Return the (x, y) coordinate for the center point of the cell that contains the specified text.  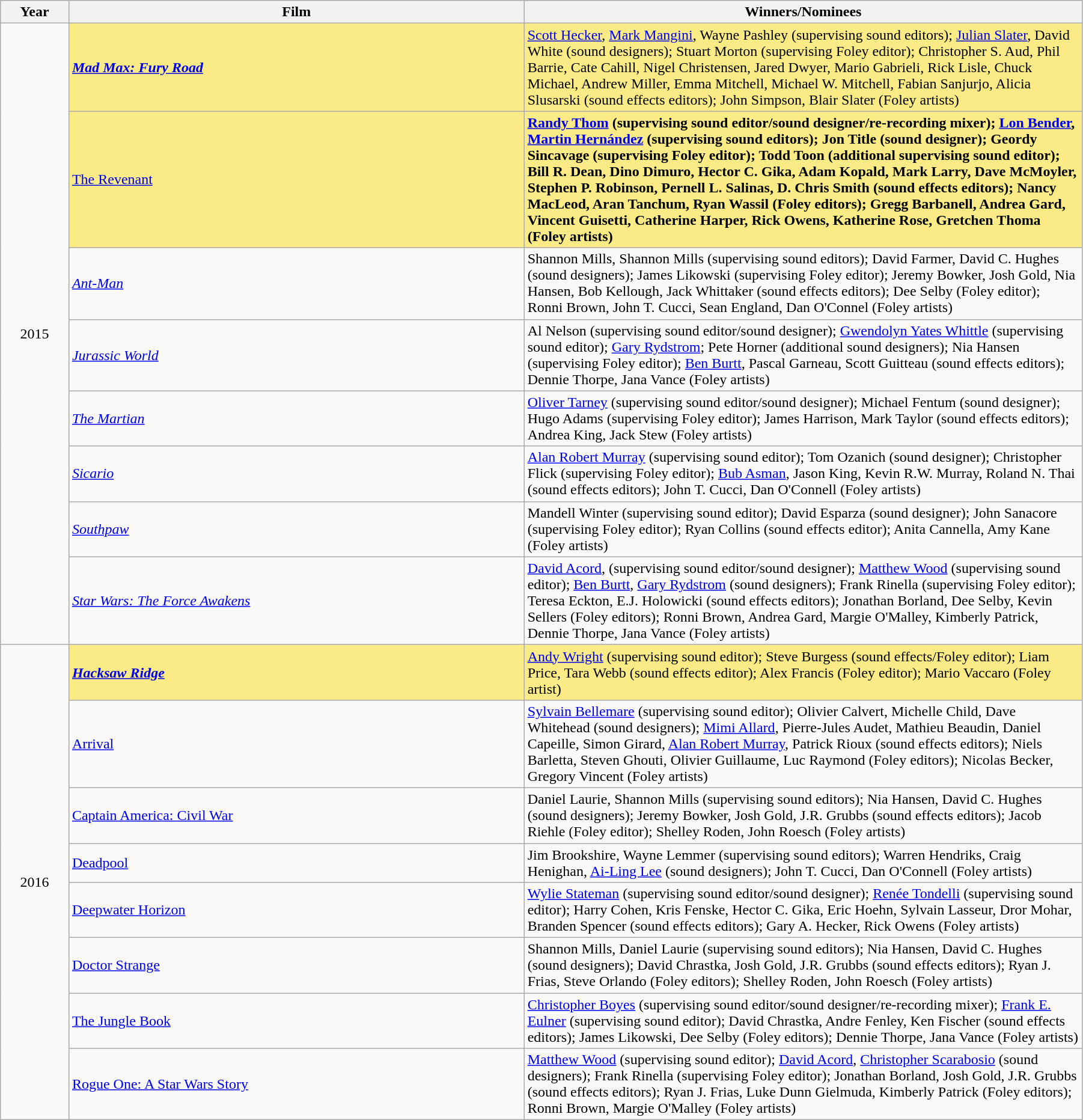
Rogue One: A Star Wars Story (296, 1085)
Hacksaw Ridge (296, 672)
Deadpool (296, 862)
Doctor Strange (296, 965)
Mad Max: Fury Road (296, 67)
Captain America: Civil War (296, 815)
Year (35, 12)
Film (296, 12)
2016 (35, 882)
Sicario (296, 474)
The Martian (296, 418)
The Jungle Book (296, 1021)
Southpaw (296, 529)
Deepwater Horizon (296, 910)
Winners/Nominees (803, 12)
Star Wars: The Force Awakens (296, 601)
Arrival (296, 744)
Jurassic World (296, 355)
2015 (35, 334)
The Revenant (296, 179)
Ant-Man (296, 284)
